Pinpoint the cell where the given text exists, returning its [x, y] midpoint coordinate. 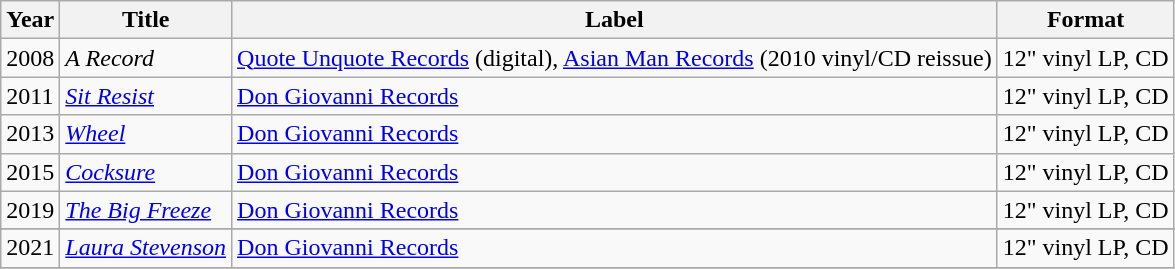
The Big Freeze [146, 210]
2015 [30, 172]
Laura Stevenson [146, 248]
2019 [30, 210]
Format [1086, 20]
A Record [146, 58]
Title [146, 20]
2013 [30, 134]
Sit Resist [146, 96]
Quote Unquote Records (digital), Asian Man Records (2010 vinyl/CD reissue) [615, 58]
2008 [30, 58]
2011 [30, 96]
2021 [30, 248]
Year [30, 20]
Cocksure [146, 172]
Wheel [146, 134]
Label [615, 20]
